Search for the cell housing the specified text and yield its [X, Y] center coordinate. 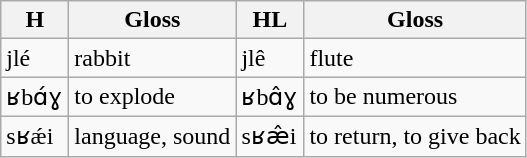
jlê [270, 58]
flute [415, 58]
sʁæ̂i [270, 136]
to be numerous [415, 97]
sʁǽi [35, 136]
to return, to give back [415, 136]
language, sound [152, 136]
ʁbɑ̂ɣ [270, 97]
HL [270, 20]
jlé [35, 58]
rabbit [152, 58]
ʁbɑ́ɣ [35, 97]
to explode [152, 97]
H [35, 20]
